Provide the (X, Y) coordinate of the cell's center where the given text is located.  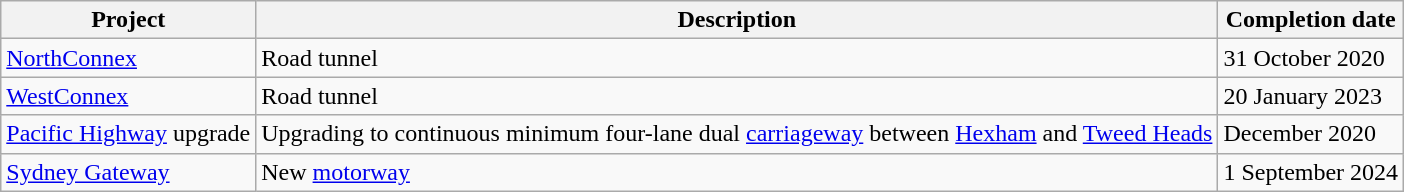
WestConnex (128, 96)
Project (128, 20)
20 January 2023 (1311, 96)
1 September 2024 (1311, 172)
New motorway (737, 172)
Pacific Highway upgrade (128, 134)
Sydney Gateway (128, 172)
Description (737, 20)
Completion date (1311, 20)
Upgrading to continuous minimum four-lane dual carriageway between Hexham and Tweed Heads (737, 134)
NorthConnex (128, 58)
31 October 2020 (1311, 58)
December 2020 (1311, 134)
